Detect which cell encompasses the target text, then output its (x, y) center coordinate. 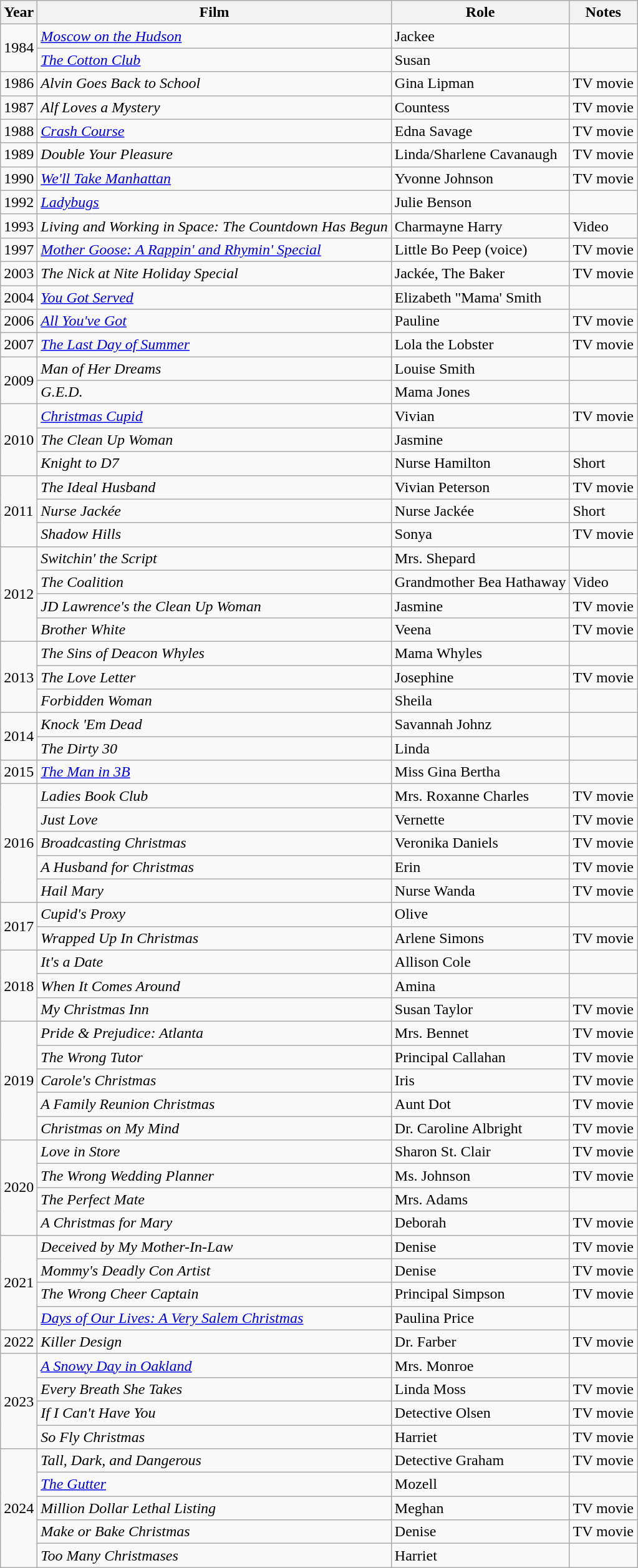
Man of Her Dreams (215, 369)
Moscow on the Hudson (215, 36)
Detective Olsen (480, 1413)
Louise Smith (480, 369)
1992 (19, 202)
Days of Our Lives: A Very Salem Christmas (215, 1318)
Linda/Sharlene Cavanaugh (480, 155)
1986 (19, 84)
Ladybugs (215, 202)
Pride & Prejudice: Atlanta (215, 1033)
1988 (19, 131)
All You've Got (215, 321)
Sonya (480, 535)
Jackée, The Baker (480, 273)
2020 (19, 1188)
Sheila (480, 701)
Shadow Hills (215, 535)
The Perfect Mate (215, 1199)
The Wrong Tutor (215, 1057)
Forbidden Woman (215, 701)
Meghan (480, 1508)
2015 (19, 772)
1989 (19, 155)
Tall, Dark, and Dangerous (215, 1461)
1990 (19, 178)
Notes (604, 12)
Ladies Book Club (215, 796)
Veena (480, 629)
Wrapped Up In Christmas (215, 938)
Countess (480, 107)
Iris (480, 1081)
Carole's Christmas (215, 1081)
Linda Moss (480, 1389)
Every Breath She Takes (215, 1389)
Mrs. Roxanne Charles (480, 796)
Allison Cole (480, 962)
2003 (19, 273)
Erin (480, 867)
Knock 'Em Dead (215, 725)
The Coalition (215, 582)
Cupid's Proxy (215, 914)
Role (480, 12)
Grandmother Bea Hathaway (480, 582)
Crash Course (215, 131)
Little Bo Peep (voice) (480, 249)
Josephine (480, 677)
Vivian Peterson (480, 487)
A Husband for Christmas (215, 867)
Love in Store (215, 1152)
2023 (19, 1401)
Make or Bake Christmas (215, 1532)
The Gutter (215, 1484)
The Clean Up Woman (215, 440)
2004 (19, 298)
1987 (19, 107)
Just Love (215, 820)
Mother Goose: A Rappin' and Rhymin' Special (215, 249)
Ms. Johnson (480, 1176)
Hail Mary (215, 891)
Deborah (480, 1223)
The Man in 3B (215, 772)
Miss Gina Bertha (480, 772)
The Wrong Wedding Planner (215, 1176)
2018 (19, 985)
A Snowy Day in Oakland (215, 1365)
Mrs. Shepard (480, 558)
Nurse Hamilton (480, 463)
So Fly Christmas (215, 1436)
Mama Jones (480, 392)
Arlene Simons (480, 938)
A Family Reunion Christmas (215, 1105)
2016 (19, 843)
Paulina Price (480, 1318)
2012 (19, 594)
The Dirty 30 (215, 748)
Amina (480, 985)
Julie Benson (480, 202)
My Christmas Inn (215, 1009)
2019 (19, 1080)
Year (19, 12)
1993 (19, 226)
Sharon St. Clair (480, 1152)
1997 (19, 249)
The Last Day of Summer (215, 345)
Double Your Pleasure (215, 155)
2013 (19, 677)
The Sins of Deacon Whyles (215, 653)
Mommy's Deadly Con Artist (215, 1270)
Switchin' the Script (215, 558)
If I Can't Have You (215, 1413)
Deceived by My Mother-In-Law (215, 1247)
Susan Taylor (480, 1009)
Living and Working in Space: The Countdown Has Begun (215, 226)
2011 (19, 511)
Savannah Johnz (480, 725)
You Got Served (215, 298)
Dr. Farber (480, 1342)
JD Lawrence's the Clean Up Woman (215, 606)
Pauline (480, 321)
Olive (480, 914)
2006 (19, 321)
The Love Letter (215, 677)
Mrs. Adams (480, 1199)
1984 (19, 48)
Mrs. Monroe (480, 1365)
2010 (19, 440)
Linda (480, 748)
The Wrong Cheer Captain (215, 1294)
Mrs. Bennet (480, 1033)
When It Comes Around (215, 985)
Elizabeth "Mama' Smith (480, 298)
Veronika Daniels (480, 843)
The Nick at Nite Holiday Special (215, 273)
Knight to D7 (215, 463)
Brother White (215, 629)
Film (215, 12)
Nurse Wanda (480, 891)
2014 (19, 737)
Principal Callahan (480, 1057)
Edna Savage (480, 131)
Alf Loves a Mystery (215, 107)
2021 (19, 1282)
Aunt Dot (480, 1105)
Alvin Goes Back to School (215, 84)
Vernette (480, 820)
Gina Lipman (480, 84)
Mama Whyles (480, 653)
Christmas on My Mind (215, 1128)
Lola the Lobster (480, 345)
We'll Take Manhattan (215, 178)
Million Dollar Lethal Listing (215, 1508)
2007 (19, 345)
G.E.D. (215, 392)
Yvonne Johnson (480, 178)
2009 (19, 380)
Detective Graham (480, 1461)
Susan (480, 60)
Too Many Christmases (215, 1556)
The Ideal Husband (215, 487)
2024 (19, 1508)
2022 (19, 1342)
2017 (19, 926)
Jackee (480, 36)
Vivian (480, 416)
A Christmas for Mary (215, 1223)
Mozell (480, 1484)
It's a Date (215, 962)
Dr. Caroline Albright (480, 1128)
The Cotton Club (215, 60)
Broadcasting Christmas (215, 843)
Christmas Cupid (215, 416)
Killer Design (215, 1342)
Principal Simpson (480, 1294)
Charmayne Harry (480, 226)
